Provide the (x, y) coordinate of the cell's center where the given text is located.  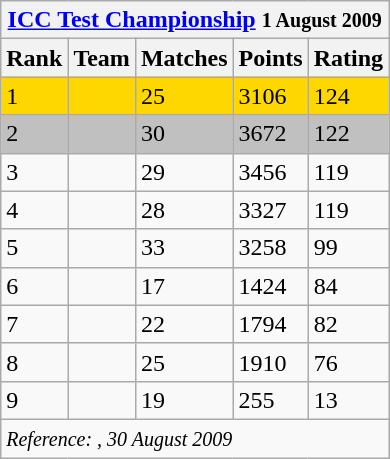
29 (184, 172)
19 (184, 400)
Matches (184, 58)
3258 (270, 248)
122 (348, 134)
3 (34, 172)
ICC Test Championship 1 August 2009 (195, 20)
2 (34, 134)
1910 (270, 362)
255 (270, 400)
9 (34, 400)
124 (348, 96)
82 (348, 324)
28 (184, 210)
Rating (348, 58)
Points (270, 58)
99 (348, 248)
3327 (270, 210)
6 (34, 286)
1424 (270, 286)
76 (348, 362)
1 (34, 96)
17 (184, 286)
33 (184, 248)
3672 (270, 134)
30 (184, 134)
Team (102, 58)
84 (348, 286)
5 (34, 248)
3456 (270, 172)
4 (34, 210)
Rank (34, 58)
7 (34, 324)
Reference: , 30 August 2009 (195, 438)
1794 (270, 324)
13 (348, 400)
22 (184, 324)
3106 (270, 96)
8 (34, 362)
